Identify which cell holds the provided text, then report its [x, y] central coordinate. 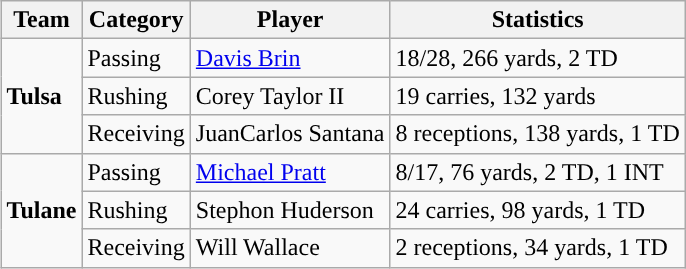
8/17, 76 yards, 2 TD, 1 INT [538, 172]
Category [136, 20]
2 receptions, 34 yards, 1 TD [538, 248]
Will Wallace [290, 248]
Tulane [42, 210]
Team [42, 20]
18/28, 266 yards, 2 TD [538, 58]
Michael Pratt [290, 172]
Tulsa [42, 96]
19 carries, 132 yards [538, 96]
JuanCarlos Santana [290, 134]
8 receptions, 138 yards, 1 TD [538, 134]
Statistics [538, 20]
Player [290, 20]
Davis Brin [290, 58]
Stephon Huderson [290, 210]
24 carries, 98 yards, 1 TD [538, 210]
Corey Taylor II [290, 96]
